Search for the cell housing the specified text and yield its (x, y) center coordinate. 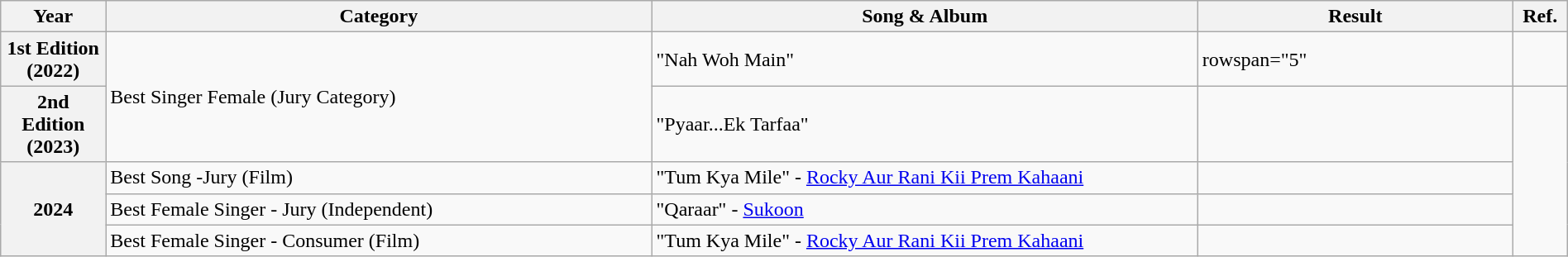
2nd Edition (2023) (53, 124)
rowspan="5" (1355, 59)
2024 (53, 209)
1st Edition (2022) (53, 59)
Year (53, 17)
Best Song -Jury (Film) (379, 178)
Best Singer Female (Jury Category) (379, 98)
Best Female Singer - Jury (Independent) (379, 209)
"Nah Woh Main" (925, 59)
Best Female Singer - Consumer (Film) (379, 240)
Category (379, 17)
Result (1355, 17)
Song & Album (925, 17)
"Qaraar" - Sukoon (925, 209)
"Pyaar...Ek Tarfaa" (925, 124)
Ref. (1540, 17)
